Identify which cell holds the provided text, then report its (x, y) central coordinate. 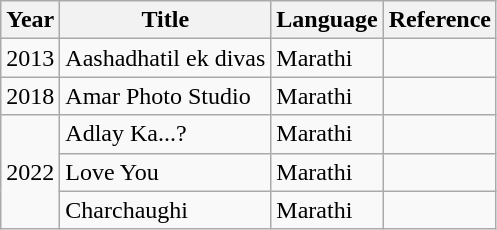
2018 (30, 96)
Charchaughi (166, 210)
Year (30, 20)
2022 (30, 172)
Title (166, 20)
Reference (440, 20)
Love You (166, 172)
Language (327, 20)
Amar Photo Studio (166, 96)
Adlay Ka...? (166, 134)
2013 (30, 58)
Aashadhatil ek divas (166, 58)
